Pinpoint the cell where the given text exists, returning its (X, Y) midpoint coordinate. 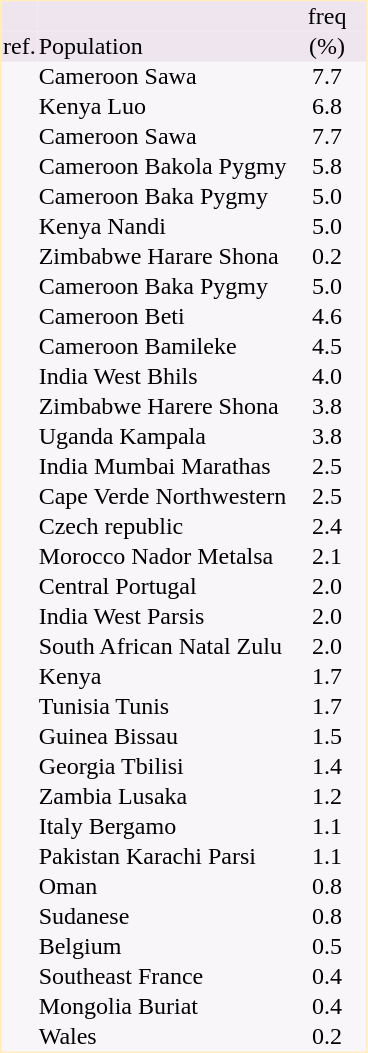
Pakistan Karachi Parsi (162, 857)
Zambia Lusaka (162, 797)
Tunisia Tunis (162, 707)
Zimbabwe Harare Shona (162, 257)
Mongolia Buriat (162, 1007)
India West Parsis (162, 617)
Kenya Luo (162, 107)
Belgium (162, 947)
Georgia Tbilisi (162, 767)
Czech republic (162, 527)
ref. (20, 47)
Cameroon Bakola Pygmy (162, 167)
(%) (327, 47)
2.4 (327, 527)
South African Natal Zulu (162, 647)
Population (162, 47)
1.4 (327, 767)
Uganda Kampala (162, 437)
4.0 (327, 377)
Cape Verde Northwestern (162, 497)
1.2 (327, 797)
6.8 (327, 107)
Sudanese (162, 917)
Wales (162, 1037)
Oman (162, 887)
India Mumbai Marathas (162, 467)
Central Portugal (162, 587)
Kenya Nandi (162, 227)
Italy Bergamo (162, 827)
Morocco Nador Metalsa (162, 557)
0.5 (327, 947)
1.5 (327, 737)
4.5 (327, 347)
Zimbabwe Harere Shona (162, 407)
Cameroon Beti (162, 317)
India West Bhils (162, 377)
Southeast France (162, 977)
Guinea Bissau (162, 737)
4.6 (327, 317)
freq (327, 17)
2.1 (327, 557)
5.8 (327, 167)
Kenya (162, 677)
Cameroon Bamileke (162, 347)
